Find where the given text appears and provide that cell's center as (X, Y) coordinate. 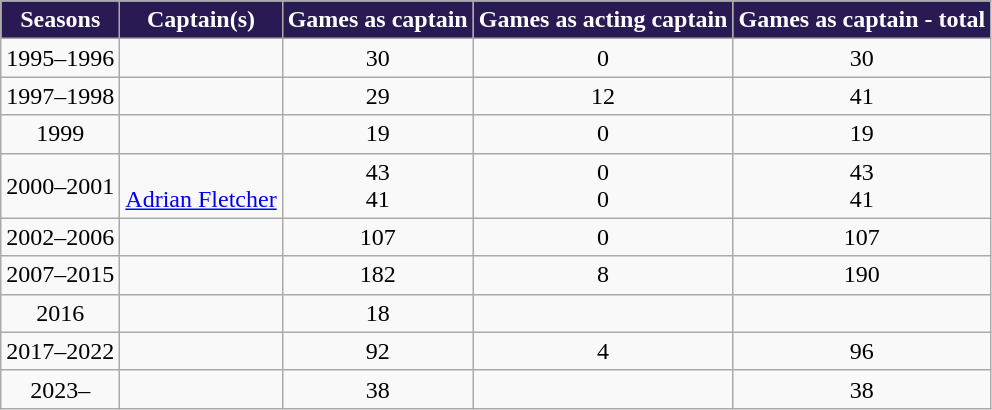
2023– (60, 389)
2016 (60, 313)
Games as captain - total (862, 20)
96 (862, 351)
2017–2022 (60, 351)
1995–1996 (60, 58)
Adrian Fletcher (201, 186)
0 0 (603, 186)
4341 (862, 186)
4 (603, 351)
29 (378, 96)
2007–2015 (60, 275)
Captain(s) (201, 20)
182 (378, 275)
1999 (60, 134)
2000–2001 (60, 186)
1997–1998 (60, 96)
Games as acting captain (603, 20)
190 (862, 275)
8 (603, 275)
Seasons (60, 20)
41 (862, 96)
Games as captain (378, 20)
18 (378, 313)
43 41 (378, 186)
12 (603, 96)
92 (378, 351)
2002–2006 (60, 237)
